Identify which cell holds the provided text, then report its [X, Y] central coordinate. 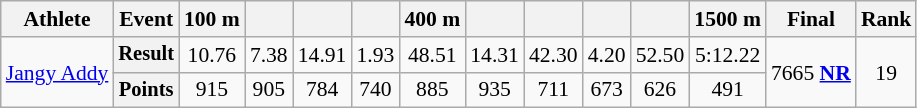
740 [375, 90]
1.93 [375, 55]
491 [728, 90]
Final [811, 19]
711 [554, 90]
7.38 [269, 55]
Jangy Addy [58, 72]
Event [146, 19]
19 [886, 72]
Result [146, 55]
7665 NR [811, 72]
5:12.22 [728, 55]
10.76 [212, 55]
14.31 [494, 55]
Points [146, 90]
48.51 [432, 55]
1500 m [728, 19]
Rank [886, 19]
915 [212, 90]
784 [322, 90]
100 m [212, 19]
905 [269, 90]
4.20 [607, 55]
14.91 [322, 55]
52.50 [660, 55]
42.30 [554, 55]
Athlete [58, 19]
673 [607, 90]
626 [660, 90]
885 [432, 90]
935 [494, 90]
400 m [432, 19]
